For the text-containing cell, return its midpoint in (x, y) coordinate format. 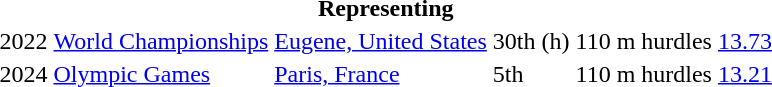
30th (h) (531, 41)
World Championships (161, 41)
110 m hurdles (644, 41)
Eugene, United States (381, 41)
